Identify which cell holds the provided text, then report its [X, Y] central coordinate. 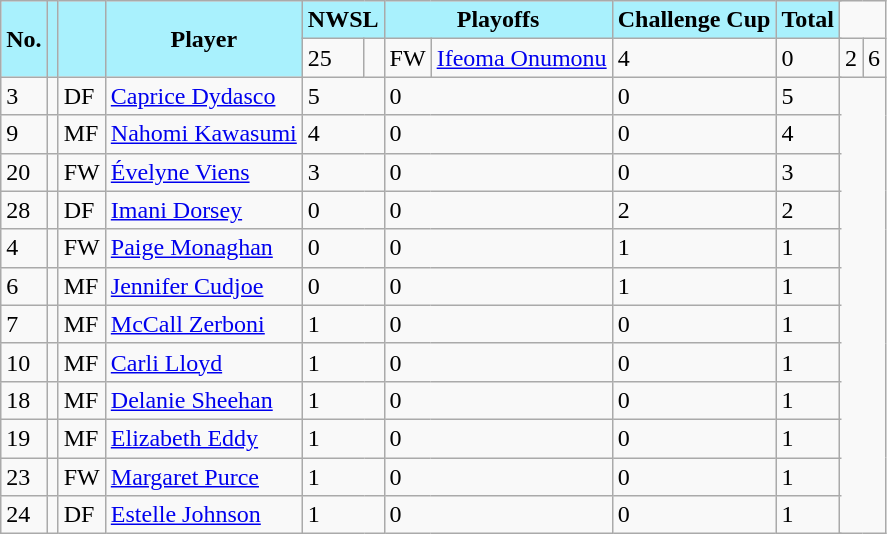
McCall Zerboni [204, 324]
Elizabeth Eddy [204, 438]
Margaret Purce [204, 477]
25 [333, 58]
23 [24, 477]
Estelle Johnson [204, 515]
Nahomi Kawasumi [204, 134]
Jennifer Cudjoe [204, 286]
7 [24, 324]
20 [24, 172]
19 [24, 438]
Player [204, 39]
Total [808, 20]
18 [24, 400]
Paige Monaghan [204, 248]
Ifeoma Onumonu [522, 58]
Carli Lloyd [204, 362]
10 [24, 362]
24 [24, 515]
No. [24, 39]
Évelyne Viens [204, 172]
Delanie Sheehan [204, 400]
9 [24, 134]
Imani Dorsey [204, 210]
Playoffs [498, 20]
NWSL [343, 20]
28 [24, 210]
Caprice Dydasco [204, 96]
Challenge Cup [694, 20]
